Detect which cell encompasses the target text, then output its [x, y] center coordinate. 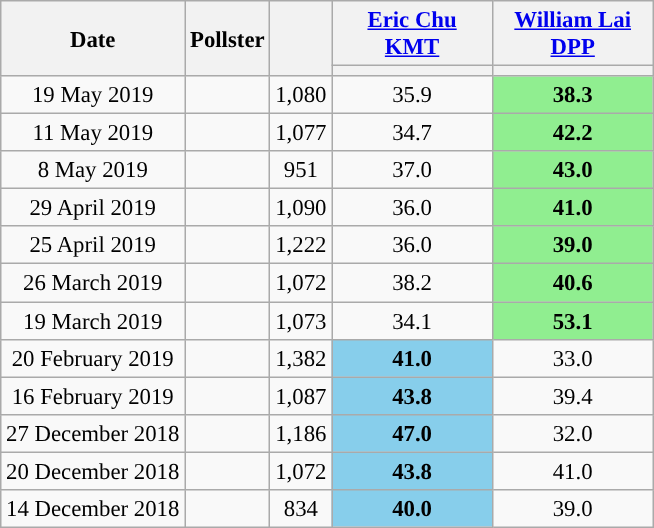
37.0 [412, 170]
834 [301, 509]
34.1 [412, 321]
Eric ChuKMT [412, 34]
40.6 [572, 283]
27 December 2018 [93, 433]
14 December 2018 [93, 509]
35.9 [412, 95]
33.0 [572, 358]
951 [301, 170]
38.3 [572, 95]
25 April 2019 [93, 245]
32.0 [572, 433]
8 May 2019 [93, 170]
1,080 [301, 95]
42.2 [572, 133]
34.7 [412, 133]
1,186 [301, 433]
1,382 [301, 358]
11 May 2019 [93, 133]
1,087 [301, 396]
1,073 [301, 321]
38.2 [412, 283]
1,077 [301, 133]
Date [93, 38]
53.1 [572, 321]
43.0 [572, 170]
39.4 [572, 396]
1,090 [301, 208]
William LaiDPP [572, 34]
26 March 2019 [93, 283]
16 February 2019 [93, 396]
20 December 2018 [93, 471]
20 February 2019 [93, 358]
19 March 2019 [93, 321]
40.0 [412, 509]
Pollster [228, 38]
29 April 2019 [93, 208]
47.0 [412, 433]
19 May 2019 [93, 95]
1,222 [301, 245]
